Locate the cell with the specified text and output its (x, y) center coordinate. 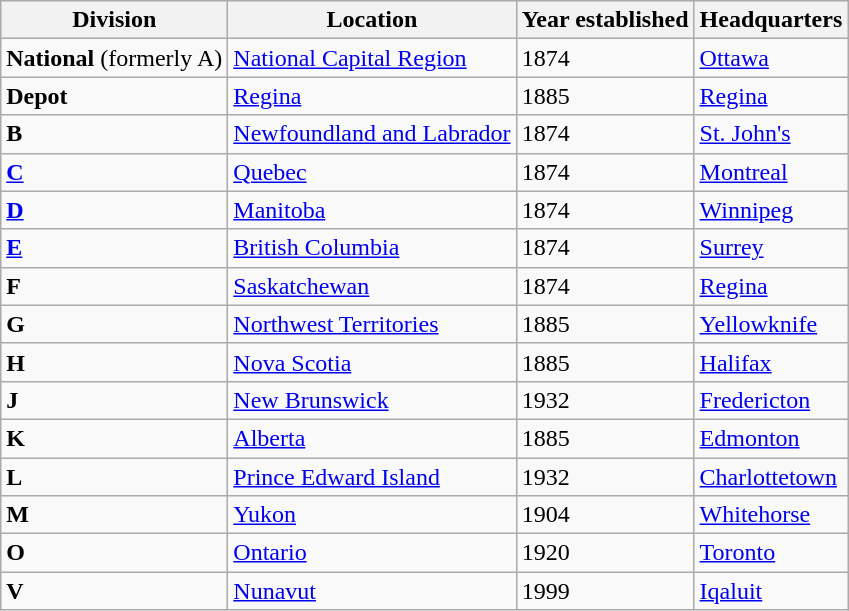
Whitehorse (771, 515)
Ontario (372, 553)
New Brunswick (372, 400)
Yellowknife (771, 324)
D (114, 210)
Headquarters (771, 20)
St. John's (771, 134)
J (114, 400)
E (114, 248)
Quebec (372, 172)
Toronto (771, 553)
National (formerly A) (114, 58)
B (114, 134)
National Capital Region (372, 58)
Ottawa (771, 58)
H (114, 362)
Saskatchewan (372, 286)
C (114, 172)
Nunavut (372, 591)
Charlottetown (771, 477)
Montreal (771, 172)
F (114, 286)
Halifax (771, 362)
Location (372, 20)
G (114, 324)
M (114, 515)
1904 (605, 515)
K (114, 438)
Fredericton (771, 400)
Winnipeg (771, 210)
1920 (605, 553)
Iqaluit (771, 591)
Nova Scotia (372, 362)
Yukon (372, 515)
Prince Edward Island (372, 477)
Edmonton (771, 438)
Manitoba (372, 210)
Northwest Territories (372, 324)
Newfoundland and Labrador (372, 134)
British Columbia (372, 248)
L (114, 477)
Depot (114, 96)
V (114, 591)
Year established (605, 20)
1999 (605, 591)
O (114, 553)
Division (114, 20)
Alberta (372, 438)
Surrey (771, 248)
